Identify which cell holds the provided text, then report its (x, y) central coordinate. 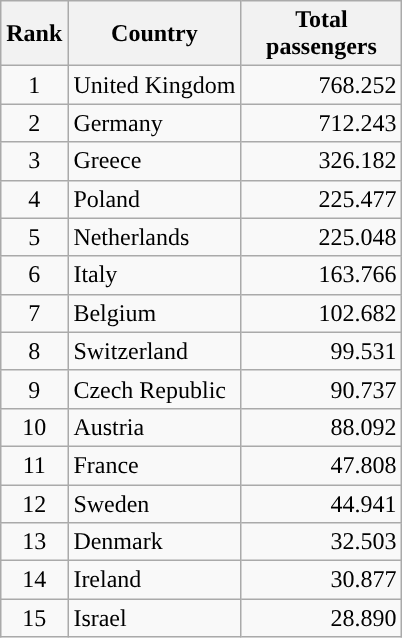
47.808 (322, 465)
Czech Republic (154, 389)
768.252 (322, 85)
Country (154, 34)
Ireland (154, 580)
4 (34, 199)
99.531 (322, 351)
Germany (154, 123)
Denmark (154, 542)
Poland (154, 199)
United Kingdom (154, 85)
15 (34, 618)
90.737 (322, 389)
Rank (34, 34)
712.243 (322, 123)
6 (34, 275)
326.182 (322, 161)
Netherlands (154, 237)
102.682 (322, 313)
Totalpassengers (322, 34)
163.766 (322, 275)
225.477 (322, 199)
France (154, 465)
30.877 (322, 580)
Switzerland (154, 351)
Belgium (154, 313)
Austria (154, 427)
1 (34, 85)
28.890 (322, 618)
44.941 (322, 503)
7 (34, 313)
Sweden (154, 503)
10 (34, 427)
Greece (154, 161)
5 (34, 237)
11 (34, 465)
13 (34, 542)
14 (34, 580)
2 (34, 123)
Israel (154, 618)
225.048 (322, 237)
88.092 (322, 427)
8 (34, 351)
12 (34, 503)
Italy (154, 275)
9 (34, 389)
32.503 (322, 542)
3 (34, 161)
